Search for the cell housing the specified text and yield its (X, Y) center coordinate. 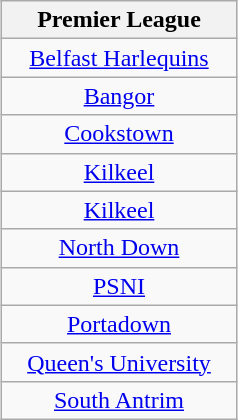
Premier League (119, 20)
Portadown (119, 324)
Bangor (119, 96)
Cookstown (119, 134)
Belfast Harlequins (119, 58)
Queen's University (119, 362)
South Antrim (119, 400)
North Down (119, 248)
PSNI (119, 286)
